Determine the [X, Y] coordinate at the center of the cell enclosing the given text.  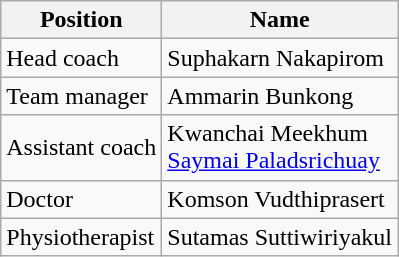
Kwanchai Meekhum Saymai Paladsrichuay [280, 148]
Sutamas Suttiwiriyakul [280, 237]
Assistant coach [82, 148]
Team manager [82, 96]
Position [82, 20]
Name [280, 20]
Head coach [82, 58]
Ammarin Bunkong [280, 96]
Komson Vudthiprasert [280, 199]
Suphakarn Nakapirom [280, 58]
Doctor [82, 199]
Physiotherapist [82, 237]
